Find where the given text appears and provide that cell's center as [x, y] coordinate. 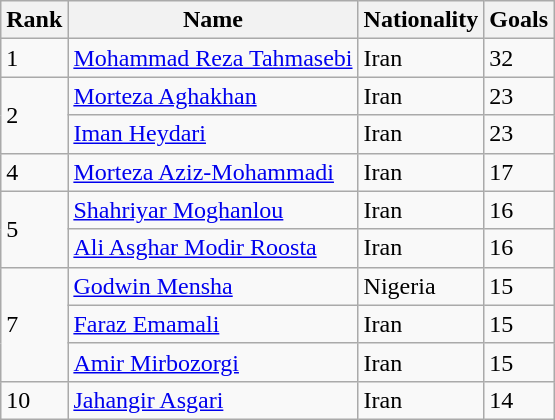
4 [34, 172]
Faraz Emamali [213, 324]
Morteza Aghakhan [213, 96]
14 [519, 400]
Rank [34, 20]
Nigeria [421, 286]
Goals [519, 20]
10 [34, 400]
Nationality [421, 20]
Amir Mirbozorgi [213, 362]
2 [34, 115]
Mohammad Reza Tahmasebi [213, 58]
Name [213, 20]
5 [34, 229]
Jahangir Asgari [213, 400]
1 [34, 58]
Morteza Aziz-Mohammadi [213, 172]
Iman Heydari [213, 134]
Shahriyar Moghanlou [213, 210]
32 [519, 58]
Ali Asghar Modir Roosta [213, 248]
Godwin Mensha [213, 286]
17 [519, 172]
7 [34, 324]
